Return (x, y) of the center of cell containing provided text 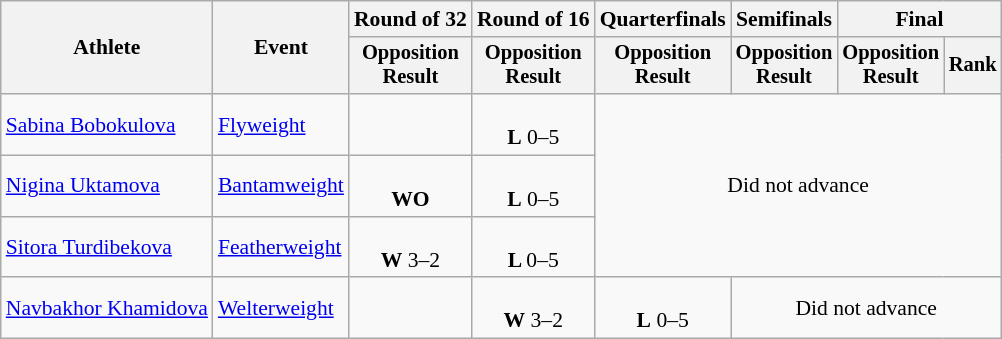
Round of 16 (534, 19)
Nigina Uktamova (107, 186)
Quarterfinals (663, 19)
Semifinals (784, 19)
Round of 32 (410, 19)
Event (281, 48)
WO (410, 186)
Sitora Turdibekova (107, 248)
Navbakhor Khamidova (107, 308)
Featherweight (281, 248)
Bantamweight (281, 186)
Final (919, 19)
Athlete (107, 48)
Welterweight (281, 308)
Flyweight (281, 124)
Sabina Bobokulova (107, 124)
Rank (973, 66)
